Determine the [x, y] coordinate at the center of the cell enclosing the given text.  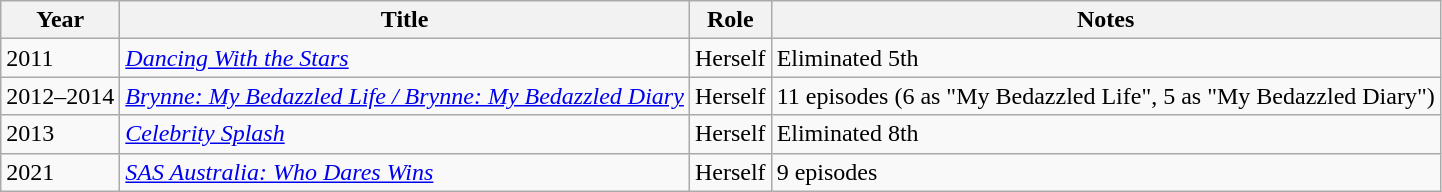
Title [405, 20]
Eliminated 8th [1106, 134]
Celebrity Splash [405, 134]
2013 [60, 134]
Role [730, 20]
SAS Australia: Who Dares Wins [405, 172]
Dancing With the Stars [405, 58]
2021 [60, 172]
Eliminated 5th [1106, 58]
Year [60, 20]
2011 [60, 58]
9 episodes [1106, 172]
Notes [1106, 20]
11 episodes (6 as "My Bedazzled Life", 5 as "My Bedazzled Diary") [1106, 96]
2012–2014 [60, 96]
Brynne: My Bedazzled Life / Brynne: My Bedazzled Diary [405, 96]
